Determine the (x, y) coordinate at the center of the cell enclosing the given text.  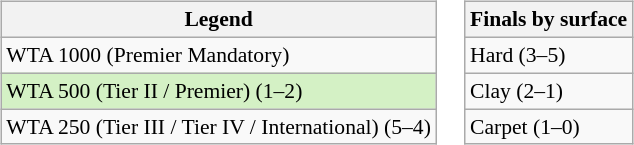
Clay (2–1) (548, 91)
WTA 1000 (Premier Mandatory) (218, 55)
Finals by surface (548, 20)
Hard (3–5) (548, 55)
WTA 250 (Tier III / Tier IV / International) (5–4) (218, 127)
Legend (218, 20)
WTA 500 (Tier II / Premier) (1–2) (218, 91)
Carpet (1–0) (548, 127)
